Pinpoint the cell where the given text exists, returning its [X, Y] midpoint coordinate. 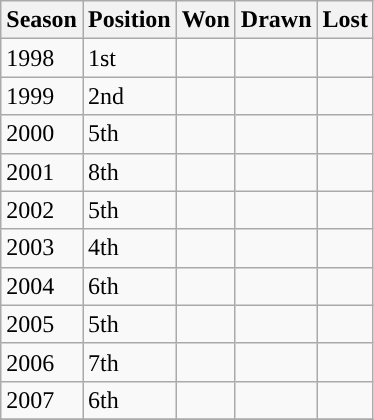
2000 [42, 134]
2004 [42, 286]
1st [129, 58]
1998 [42, 58]
2001 [42, 172]
8th [129, 172]
2nd [129, 96]
1999 [42, 96]
7th [129, 362]
2003 [42, 248]
4th [129, 248]
2006 [42, 362]
2007 [42, 400]
Season [42, 20]
Lost [345, 20]
Drawn [276, 20]
2005 [42, 324]
Position [129, 20]
2002 [42, 210]
Won [206, 20]
